Search for the cell housing the specified text and yield its (x, y) center coordinate. 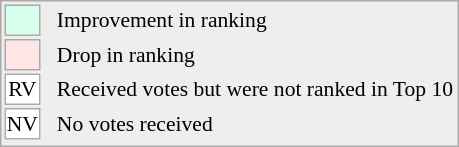
No votes received (254, 124)
NV (22, 124)
Drop in ranking (254, 55)
RV (22, 90)
Improvement in ranking (254, 20)
Received votes but were not ranked in Top 10 (254, 90)
